Return (x, y) of the center of cell containing provided text 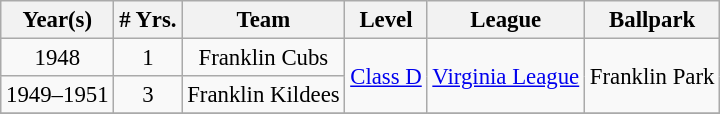
Class D (386, 76)
1949–1951 (58, 95)
Franklin Cubs (264, 58)
# Yrs. (148, 20)
Level (386, 20)
Ballpark (652, 20)
1948 (58, 58)
Franklin Kildees (264, 95)
Team (264, 20)
Franklin Park (652, 76)
3 (148, 95)
1 (148, 58)
Year(s) (58, 20)
League (506, 20)
Virginia League (506, 76)
